Return the (X, Y) coordinate for the center point of the cell that contains the specified text.  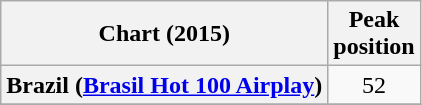
Brazil (Brasil Hot 100 Airplay) (164, 85)
Chart (2015) (164, 34)
52 (374, 85)
Peak position (374, 34)
